Provide the [x, y] coordinate of the cell's center where the given text is located.  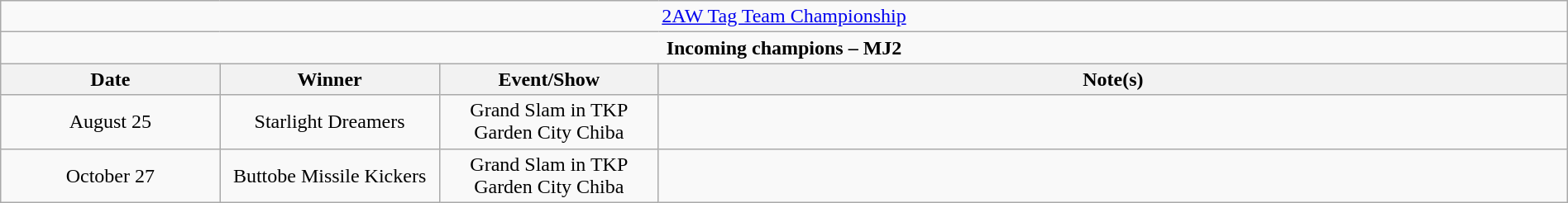
Date [111, 79]
Winner [329, 79]
Buttobe Missile Kickers [329, 175]
2AW Tag Team Championship [784, 17]
Note(s) [1113, 79]
August 25 [111, 122]
Incoming champions – MJ2 [784, 48]
Event/Show [549, 79]
October 27 [111, 175]
Starlight Dreamers [329, 122]
